Return [X, Y] of the center of cell containing provided text 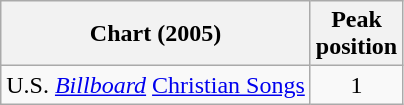
Chart (2005) [156, 34]
1 [356, 85]
U.S. Billboard Christian Songs [156, 85]
Peak position [356, 34]
